Capture the cell that displays the provided text and extract its (X, Y) central coordinate. 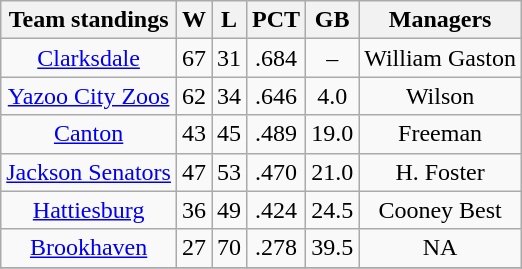
53 (230, 172)
49 (230, 210)
70 (230, 248)
47 (194, 172)
Wilson (440, 96)
19.0 (332, 134)
31 (230, 58)
36 (194, 210)
NA (440, 248)
H. Foster (440, 172)
Brookhaven (89, 248)
67 (194, 58)
4.0 (332, 96)
Hattiesburg (89, 210)
45 (230, 134)
Canton (89, 134)
62 (194, 96)
William Gaston (440, 58)
.684 (276, 58)
24.5 (332, 210)
Yazoo City Zoos (89, 96)
Freeman (440, 134)
PCT (276, 20)
Team standings (89, 20)
L (230, 20)
43 (194, 134)
Managers (440, 20)
Jackson Senators (89, 172)
21.0 (332, 172)
27 (194, 248)
.646 (276, 96)
GB (332, 20)
34 (230, 96)
Clarksdale (89, 58)
.470 (276, 172)
Cooney Best (440, 210)
.489 (276, 134)
.278 (276, 248)
– (332, 58)
39.5 (332, 248)
W (194, 20)
.424 (276, 210)
